Output the [x, y] coordinate of the center of the cell containing the given text.  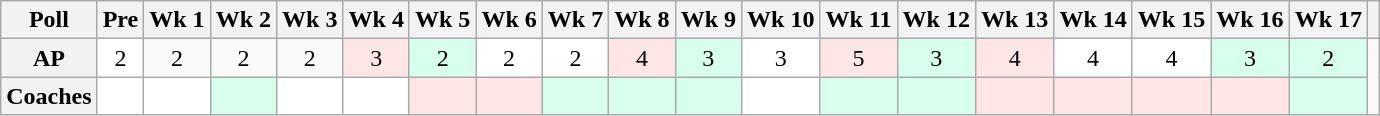
Wk 2 [243, 20]
Wk 10 [781, 20]
Wk 1 [177, 20]
Wk 11 [858, 20]
Wk 5 [442, 20]
Wk 15 [1171, 20]
Wk 4 [376, 20]
Pre [120, 20]
Wk 8 [642, 20]
Wk 3 [310, 20]
Wk 6 [509, 20]
Wk 7 [575, 20]
Wk 12 [936, 20]
Coaches [49, 96]
Wk 13 [1014, 20]
Poll [49, 20]
Wk 9 [708, 20]
AP [49, 58]
Wk 16 [1250, 20]
Wk 17 [1328, 20]
Wk 14 [1093, 20]
5 [858, 58]
